Capture the cell that displays the provided text and extract its (x, y) central coordinate. 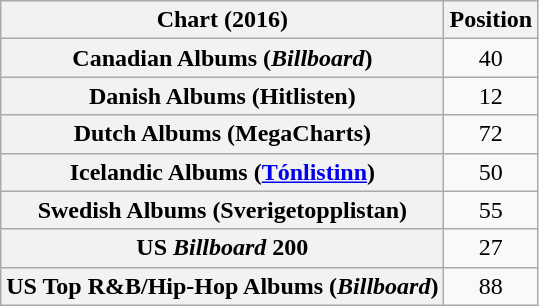
27 (491, 248)
Danish Albums (Hitlisten) (222, 96)
72 (491, 134)
US Billboard 200 (222, 248)
Canadian Albums (Billboard) (222, 58)
55 (491, 210)
Dutch Albums (MegaCharts) (222, 134)
Swedish Albums (Sverigetopplistan) (222, 210)
US Top R&B/Hip-Hop Albums (Billboard) (222, 286)
88 (491, 286)
Icelandic Albums (Tónlistinn) (222, 172)
Chart (2016) (222, 20)
12 (491, 96)
40 (491, 58)
50 (491, 172)
Position (491, 20)
